Find where the given text appears and provide that cell's center as [X, Y] coordinate. 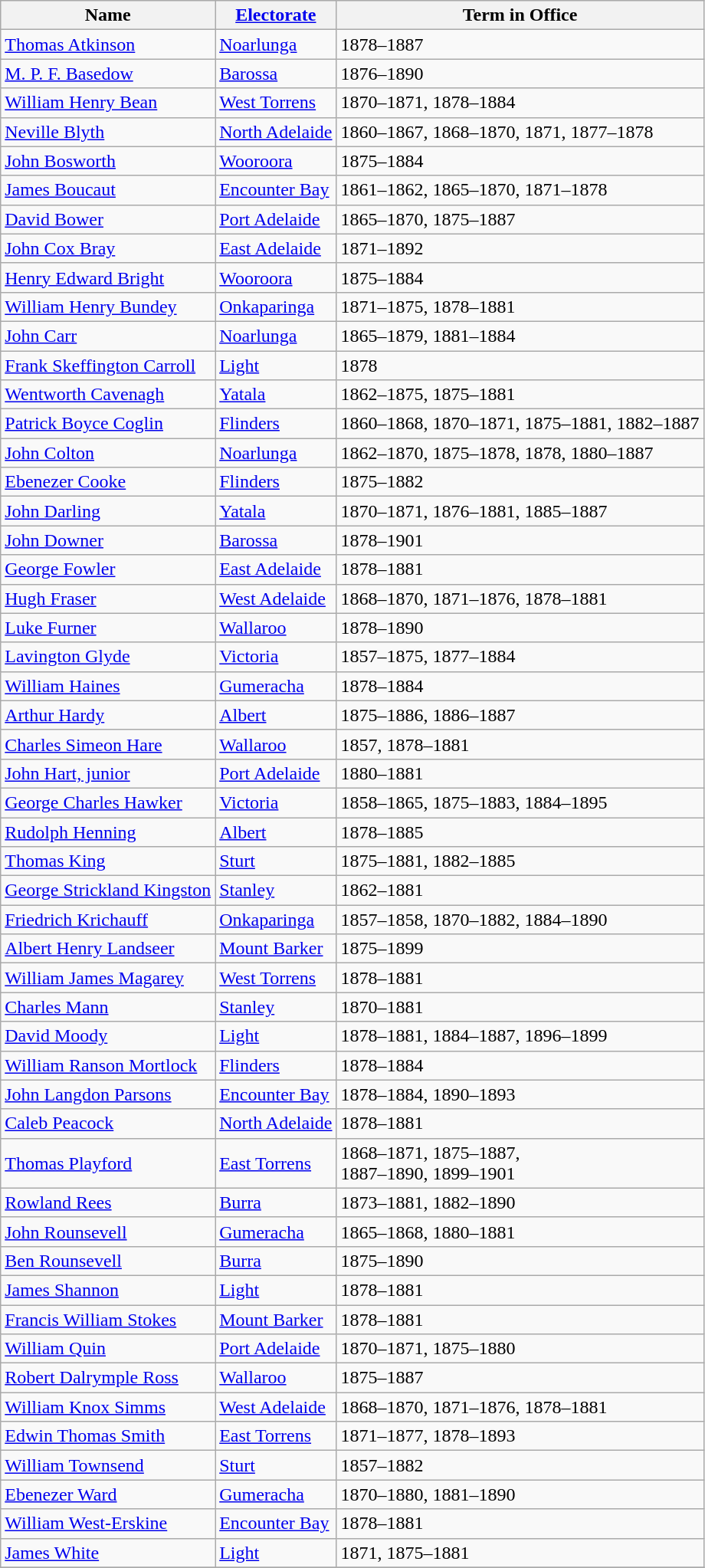
1860–1868, 1870–1871, 1875–1881, 1882–1887 [520, 424]
John Hart, junior [108, 773]
John Cox Bray [108, 248]
1857, 1878–1881 [520, 744]
Frank Skeffington Carroll [108, 366]
James White [108, 1553]
Thomas King [108, 861]
William Ranson Mortlock [108, 1065]
M. P. F. Basedow [108, 74]
1870–1871, 1876–1881, 1885–1887 [520, 511]
1871, 1875–1881 [520, 1553]
1868–1871, 1875–1887,1887–1890, 1899–1901 [520, 1163]
1862–1870, 1875–1878, 1878, 1880–1887 [520, 453]
Charles Mann [108, 1007]
1871–1875, 1878–1881 [520, 307]
1862–1875, 1875–1881 [520, 395]
1865–1868, 1880–1881 [520, 1232]
1861–1862, 1865–1870, 1871–1878 [520, 190]
Ben Rounsevell [108, 1261]
1880–1881 [520, 773]
1878–1901 [520, 540]
David Bower [108, 219]
Francis William Stokes [108, 1319]
1870–1880, 1881–1890 [520, 1494]
Charles Simeon Hare [108, 744]
Friedrich Krichauff [108, 920]
Rudolph Henning [108, 832]
William Knox Simms [108, 1407]
James Shannon [108, 1290]
Robert Dalrymple Ross [108, 1378]
Hugh Fraser [108, 599]
Arthur Hardy [108, 715]
John Colton [108, 453]
1857–1858, 1870–1882, 1884–1890 [520, 920]
William Henry Bundey [108, 307]
1870–1871, 1875–1880 [520, 1349]
1860–1867, 1868–1870, 1871, 1877–1878 [520, 132]
William Haines [108, 686]
John Downer [108, 540]
James Boucaut [108, 190]
George Strickland Kingston [108, 891]
1870–1871, 1878–1884 [520, 103]
Henry Edward Bright [108, 277]
Lavington Glyde [108, 657]
John Langdon Parsons [108, 1094]
John Rounsevell [108, 1232]
Thomas Atkinson [108, 44]
1857–1882 [520, 1465]
1876–1890 [520, 74]
1871–1877, 1878–1893 [520, 1436]
Term in Office [520, 15]
John Carr [108, 336]
1865–1870, 1875–1887 [520, 219]
1873–1881, 1882–1890 [520, 1202]
Albert Henry Landseer [108, 949]
Name [108, 15]
1858–1865, 1875–1883, 1884–1895 [520, 802]
1875–1881, 1882–1885 [520, 861]
1870–1881 [520, 1007]
1878–1884, 1890–1893 [520, 1094]
William Henry Bean [108, 103]
1878 [520, 366]
George Charles Hawker [108, 802]
Caleb Peacock [108, 1124]
1878–1881, 1884–1887, 1896–1899 [520, 1036]
George Fowler [108, 569]
David Moody [108, 1036]
William James Magarey [108, 978]
1878–1887 [520, 44]
William Townsend [108, 1465]
1865–1879, 1881–1884 [520, 336]
Ebenezer Ward [108, 1494]
Thomas Playford [108, 1163]
1875–1886, 1886–1887 [520, 715]
1878–1885 [520, 832]
1857–1875, 1877–1884 [520, 657]
1875–1882 [520, 482]
John Darling [108, 511]
1878–1890 [520, 628]
1875–1899 [520, 949]
Luke Furner [108, 628]
John Bosworth [108, 161]
1862–1881 [520, 891]
1875–1887 [520, 1378]
1875–1890 [520, 1261]
1871–1892 [520, 248]
Patrick Boyce Coglin [108, 424]
William Quin [108, 1349]
Wentworth Cavenagh [108, 395]
Edwin Thomas Smith [108, 1436]
Rowland Rees [108, 1202]
Neville Blyth [108, 132]
Ebenezer Cooke [108, 482]
William West-Erskine [108, 1524]
Electorate [276, 15]
